Capture the cell that displays the provided text and extract its (x, y) central coordinate. 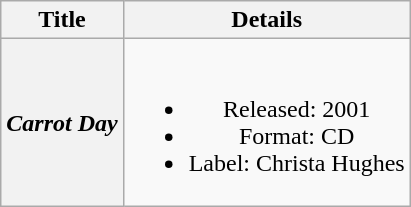
Details (266, 20)
Carrot Day (62, 122)
Released: 2001Format: CDLabel: Christa Hughes (266, 122)
Title (62, 20)
